Output the [X, Y] coordinate of the center of the cell containing the given text.  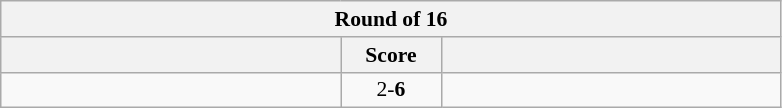
Score [391, 55]
Round of 16 [391, 19]
2-6 [391, 90]
